Locate the cell with the specified text and output its (X, Y) center coordinate. 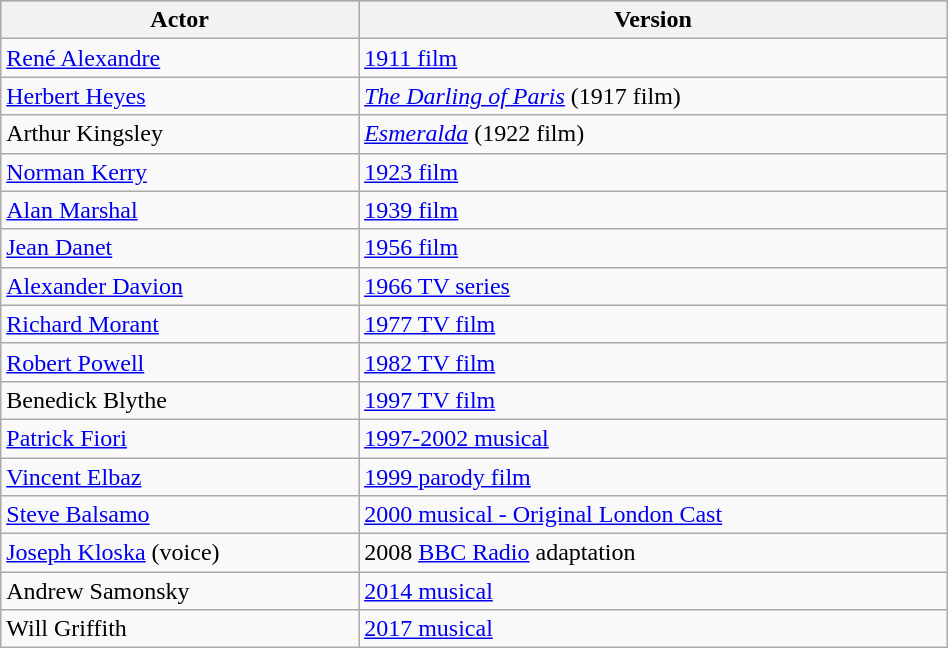
The Darling of Paris (1917 film) (654, 96)
Steve Balsamo (180, 515)
1982 TV film (654, 362)
Robert Powell (180, 362)
Jean Danet (180, 248)
Version (654, 20)
Alan Marshal (180, 210)
1923 film (654, 172)
Norman Kerry (180, 172)
2000 musical - Original London Cast (654, 515)
1939 film (654, 210)
Alexander Davion (180, 286)
1999 parody film (654, 477)
2014 musical (654, 591)
Andrew Samonsky (180, 591)
1956 film (654, 248)
Joseph Kloska (voice) (180, 553)
1997 TV film (654, 400)
Herbert Heyes (180, 96)
1966 TV series (654, 286)
2017 musical (654, 629)
1911 film (654, 58)
1977 TV film (654, 324)
Vincent Elbaz (180, 477)
Will Griffith (180, 629)
Benedick Blythe (180, 400)
Actor (180, 20)
Esmeralda (1922 film) (654, 134)
1997-2002 musical (654, 438)
René Alexandre (180, 58)
Arthur Kingsley (180, 134)
Patrick Fiori (180, 438)
Richard Morant (180, 324)
2008 BBC Radio adaptation (654, 553)
